Scan for the cell matching the given text and deliver its (x, y) coordinate at center. 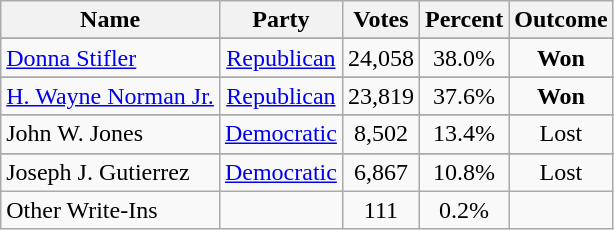
Name (110, 20)
13.4% (464, 134)
Party (280, 20)
111 (380, 210)
0.2% (464, 210)
H. Wayne Norman Jr. (110, 96)
Percent (464, 20)
Outcome (561, 20)
23,819 (380, 96)
8,502 (380, 134)
6,867 (380, 172)
Votes (380, 20)
38.0% (464, 58)
37.6% (464, 96)
Joseph J. Gutierrez (110, 172)
Other Write-Ins (110, 210)
John W. Jones (110, 134)
Donna Stifler (110, 58)
10.8% (464, 172)
24,058 (380, 58)
